Return (X, Y) of the center of cell containing provided text 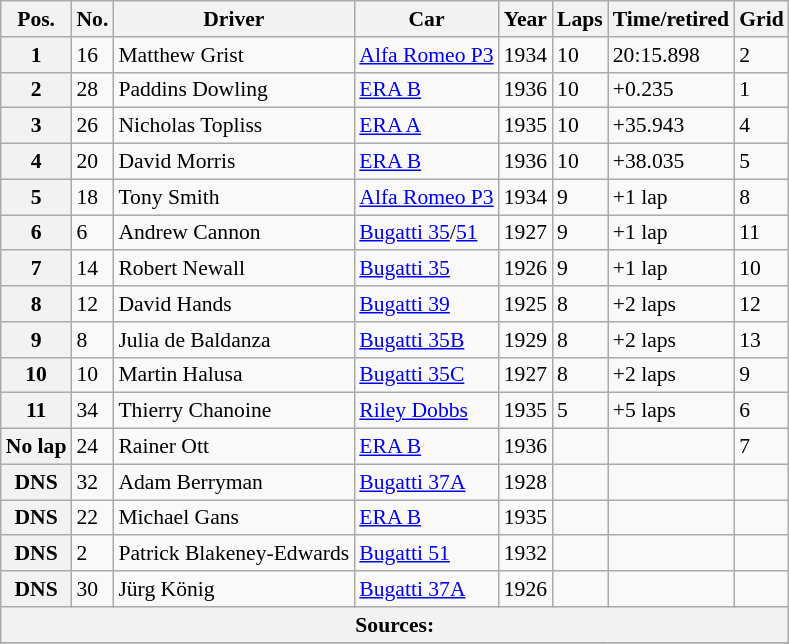
Andrew Cannon (234, 233)
20 (92, 162)
1932 (526, 554)
Laps (580, 19)
ERA A (426, 126)
Year (526, 19)
+38.035 (671, 162)
Bugatti 35C (426, 375)
Sources: (395, 625)
28 (92, 90)
Riley Dobbs (426, 411)
18 (92, 197)
+0.235 (671, 90)
Jürg König (234, 589)
1928 (526, 482)
Julia de Baldanza (234, 340)
30 (92, 589)
No lap (36, 447)
Car (426, 19)
David Hands (234, 304)
Thierry Chanoine (234, 411)
20:15.898 (671, 55)
Time/retired (671, 19)
32 (92, 482)
Bugatti 35 (426, 269)
+5 laps (671, 411)
Paddins Dowling (234, 90)
3 (36, 126)
Rainer Ott (234, 447)
Tony Smith (234, 197)
Nicholas Topliss (234, 126)
1929 (526, 340)
Bugatti 51 (426, 554)
Bugatti 39 (426, 304)
22 (92, 518)
Matthew Grist (234, 55)
No. (92, 19)
Bugatti 35/51 (426, 233)
1925 (526, 304)
16 (92, 55)
+35.943 (671, 126)
14 (92, 269)
Michael Gans (234, 518)
24 (92, 447)
Martin Halusa (234, 375)
26 (92, 126)
Bugatti 35B (426, 340)
David Morris (234, 162)
Patrick Blakeney-Edwards (234, 554)
Grid (762, 19)
Driver (234, 19)
Pos. (36, 19)
13 (762, 340)
34 (92, 411)
Robert Newall (234, 269)
Adam Berryman (234, 482)
